Locate the cell with the specified text and output its (X, Y) center coordinate. 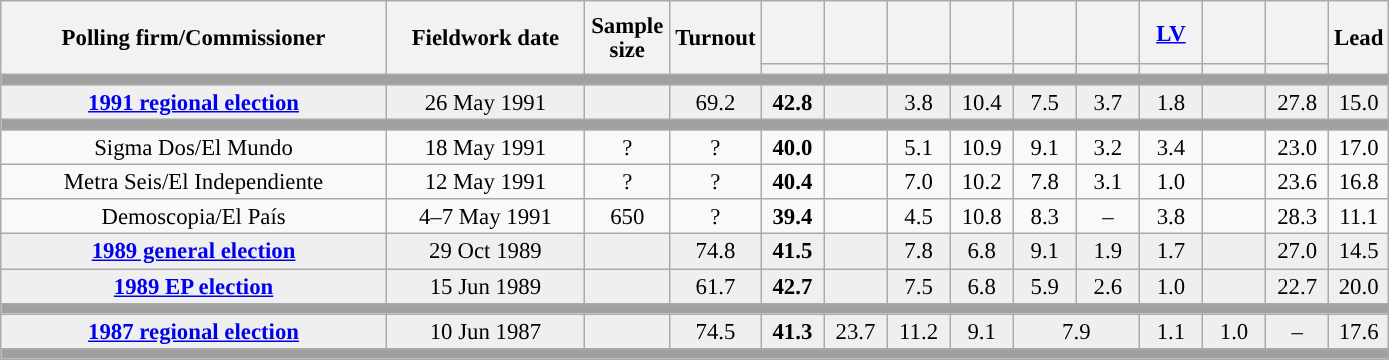
3.7 (1108, 102)
1.1 (1170, 332)
7.0 (918, 182)
4–7 May 1991 (485, 218)
8.3 (1044, 218)
40.4 (792, 182)
650 (627, 218)
16.8 (1359, 182)
1.8 (1170, 102)
40.0 (792, 148)
1991 regional election (194, 102)
Turnout (716, 38)
42.8 (792, 102)
1.9 (1108, 252)
Demoscopia/El País (194, 218)
7.9 (1076, 332)
74.5 (716, 332)
1.7 (1170, 252)
11.1 (1359, 218)
15.0 (1359, 102)
74.8 (716, 252)
23.7 (856, 332)
Fieldwork date (485, 38)
69.2 (716, 102)
41.3 (792, 332)
LV (1170, 32)
10 Jun 1987 (485, 332)
17.0 (1359, 148)
14.5 (1359, 252)
23.6 (1298, 182)
27.8 (1298, 102)
42.7 (792, 286)
39.4 (792, 218)
Metra Seis/El Independiente (194, 182)
26 May 1991 (485, 102)
Polling firm/Commissioner (194, 38)
22.7 (1298, 286)
5.9 (1044, 286)
3.2 (1108, 148)
1989 EP election (194, 286)
1987 regional election (194, 332)
5.1 (918, 148)
12 May 1991 (485, 182)
10.2 (982, 182)
17.6 (1359, 332)
Lead (1359, 38)
61.7 (716, 286)
10.8 (982, 218)
10.4 (982, 102)
18 May 1991 (485, 148)
15 Jun 1989 (485, 286)
27.0 (1298, 252)
20.0 (1359, 286)
2.6 (1108, 286)
Sigma Dos/El Mundo (194, 148)
1989 general election (194, 252)
23.0 (1298, 148)
3.4 (1170, 148)
11.2 (918, 332)
4.5 (918, 218)
Sample size (627, 38)
28.3 (1298, 218)
29 Oct 1989 (485, 252)
3.1 (1108, 182)
10.9 (982, 148)
41.5 (792, 252)
